For the text-containing cell, return its midpoint in (x, y) coordinate format. 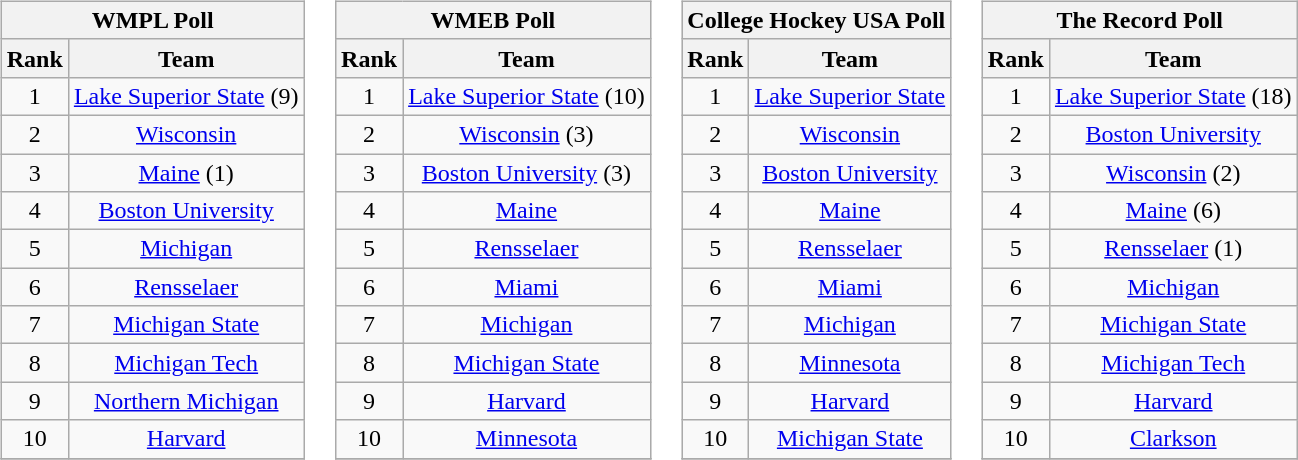
WMEB Poll (494, 20)
Northern Michigan (186, 401)
Wisconsin (3) (527, 134)
Lake Superior State (10) (527, 96)
WMPL Poll (152, 20)
The Record Poll (1140, 20)
Lake Superior State (850, 96)
Lake Superior State (9) (186, 96)
Clarkson (1173, 439)
Rensselaer (1) (1173, 249)
Maine (6) (1173, 211)
Boston University (3) (527, 173)
Maine (1) (186, 173)
Lake Superior State (18) (1173, 96)
Wisconsin (2) (1173, 173)
College Hockey USA Poll (816, 20)
